Provide the (X, Y) coordinate of the cell's center where the given text is located.  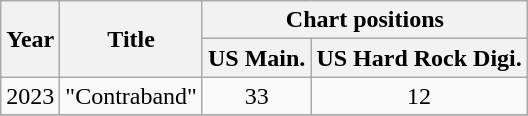
US Main. (256, 58)
Chart positions (364, 20)
2023 (30, 96)
US Hard Rock Digi. (419, 58)
"Contraband" (132, 96)
12 (419, 96)
33 (256, 96)
Year (30, 39)
Title (132, 39)
